Provide the (x, y) coordinate of the cell's center where the given text is located.  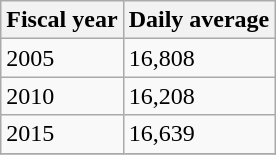
2010 (62, 96)
16,208 (199, 96)
2015 (62, 134)
Fiscal year (62, 20)
16,808 (199, 58)
2005 (62, 58)
Daily average (199, 20)
16,639 (199, 134)
